Return [x, y] of the center of cell containing provided text 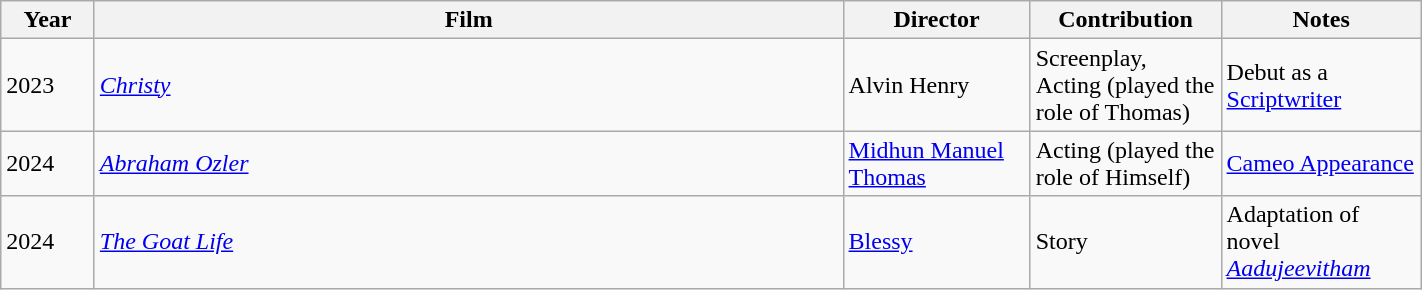
Adaptation of novel Aadujeevitham [1321, 242]
Story [1126, 242]
Cameo Appearance [1321, 164]
Alvin Henry [936, 85]
Notes [1321, 20]
Midhun Manuel Thomas [936, 164]
Contribution [1126, 20]
Screenplay, Acting (played the role of Thomas) [1126, 85]
Christy [468, 85]
Debut as a Scriptwriter [1321, 85]
The Goat Life [468, 242]
Film [468, 20]
Blessy [936, 242]
Director [936, 20]
Abraham Ozler [468, 164]
Year [48, 20]
2023 [48, 85]
Acting (played the role of Himself) [1126, 164]
